From the cell containing the given text, extract its center point as (X, Y) coordinate. 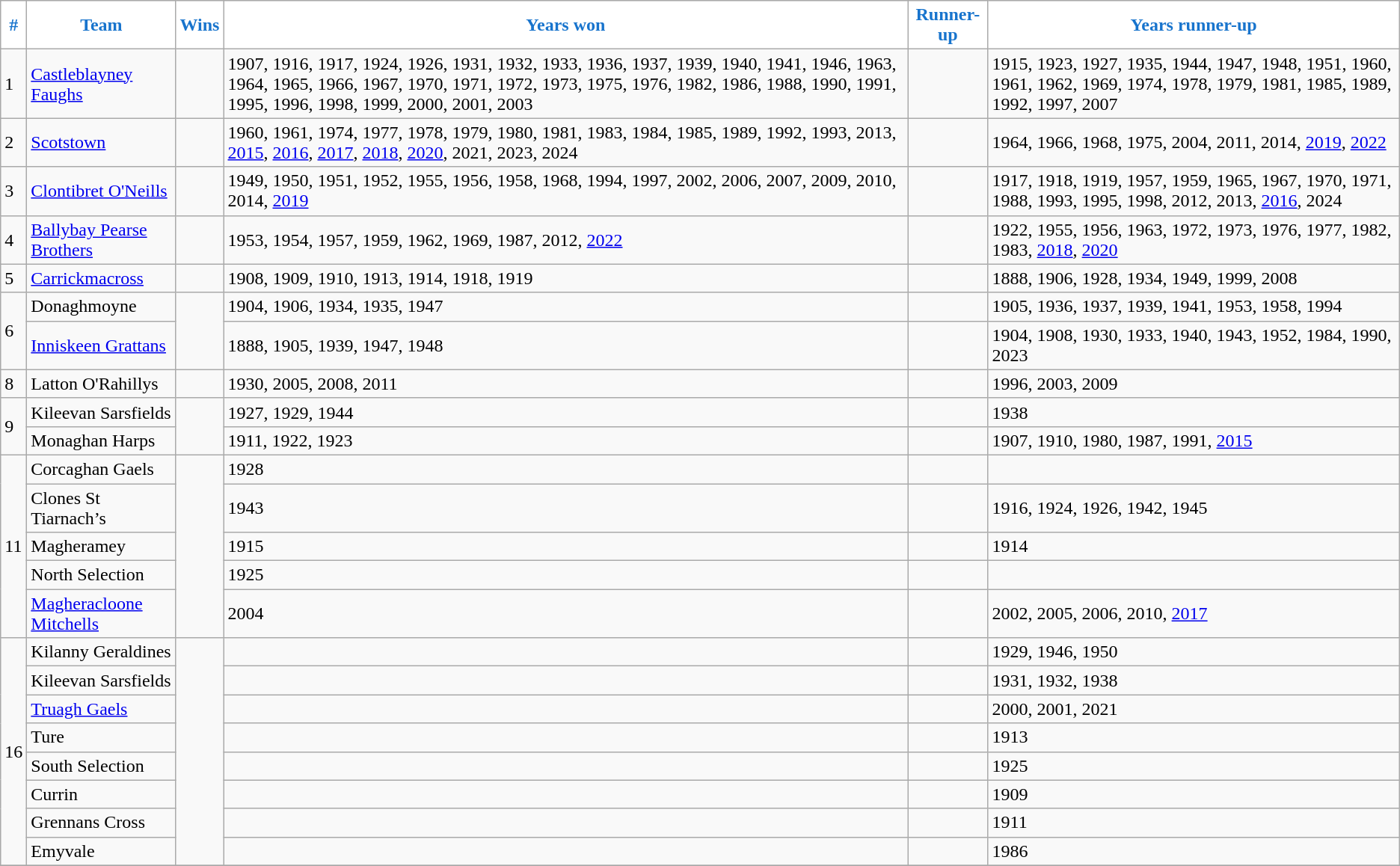
1927, 1929, 1944 (565, 412)
1916, 1924, 1926, 1942, 1945 (1194, 507)
1908, 1909, 1910, 1913, 1914, 1918, 1919 (565, 278)
Magheracloone Mitchells (102, 613)
1922, 1955, 1956, 1963, 1972, 1973, 1976, 1977, 1982, 1983, 2018, 2020 (1194, 239)
Monaghan Harps (102, 440)
4 (13, 239)
1917, 1918, 1919, 1957, 1959, 1965, 1967, 1970, 1971, 1988, 1993, 1995, 1998, 2012, 2013, 2016, 2024 (1194, 191)
Clones St Tiarnach’s (102, 507)
1 (13, 84)
1909 (1194, 794)
1931, 1932, 1938 (1194, 681)
1904, 1908, 1930, 1933, 1940, 1943, 1952, 1984, 1990, 2023 (1194, 346)
1929, 1946, 1950 (1194, 652)
1914 (1194, 547)
3 (13, 191)
Carrickmacross (102, 278)
16 (13, 752)
1960, 1961, 1974, 1977, 1978, 1979, 1980, 1981, 1983, 1984, 1985, 1989, 1992, 1993, 2013, 2015, 2016, 2017, 2018, 2020, 2021, 2023, 2024 (565, 142)
1996, 2003, 2009 (1194, 384)
1928 (565, 469)
6 (13, 331)
Latton O'Rahillys (102, 384)
South Selection (102, 766)
1888, 1906, 1928, 1934, 1949, 1999, 2008 (1194, 278)
1911 (1194, 823)
Team (102, 25)
1930, 2005, 2008, 2011 (565, 384)
Currin (102, 794)
1986 (1194, 851)
Kilanny Geraldines (102, 652)
Runner-up (948, 25)
Inniskeen Grattans (102, 346)
1913 (1194, 737)
2004 (565, 613)
Corcaghan Gaels (102, 469)
Ture (102, 737)
Years runner-up (1194, 25)
Ballybay Pearse Brothers (102, 239)
2000, 2001, 2021 (1194, 709)
Years won (565, 25)
Grennans Cross (102, 823)
1964, 1966, 1968, 1975, 2004, 2011, 2014, 2019, 2022 (1194, 142)
1949, 1950, 1951, 1952, 1955, 1956, 1958, 1968, 1994, 1997, 2002, 2006, 2007, 2009, 2010, 2014, 2019 (565, 191)
Clontibret O'Neills (102, 191)
1888, 1905, 1939, 1947, 1948 (565, 346)
5 (13, 278)
1915 (565, 547)
Magheramey (102, 547)
8 (13, 384)
Donaghmoyne (102, 307)
1905, 1936, 1937, 1939, 1941, 1953, 1958, 1994 (1194, 307)
# (13, 25)
2002, 2005, 2006, 2010, 2017 (1194, 613)
Emyvale (102, 851)
1915, 1923, 1927, 1935, 1944, 1947, 1948, 1951, 1960, 1961, 1962, 1969, 1974, 1978, 1979, 1981, 1985, 1989, 1992, 1997, 2007 (1194, 84)
1911, 1922, 1923 (565, 440)
Truagh Gaels (102, 709)
1904, 1906, 1934, 1935, 1947 (565, 307)
Castleblayney Faughs (102, 84)
1953, 1954, 1957, 1959, 1962, 1969, 1987, 2012, 2022 (565, 239)
9 (13, 426)
Scotstown (102, 142)
Wins (200, 25)
2 (13, 142)
1907, 1910, 1980, 1987, 1991, 2015 (1194, 440)
1938 (1194, 412)
11 (13, 546)
1943 (565, 507)
North Selection (102, 575)
